Pinpoint the cell where the given text exists, returning its (x, y) midpoint coordinate. 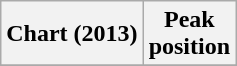
Chart (2013) (72, 34)
Peakposition (189, 34)
